Capture the cell that displays the provided text and extract its (x, y) central coordinate. 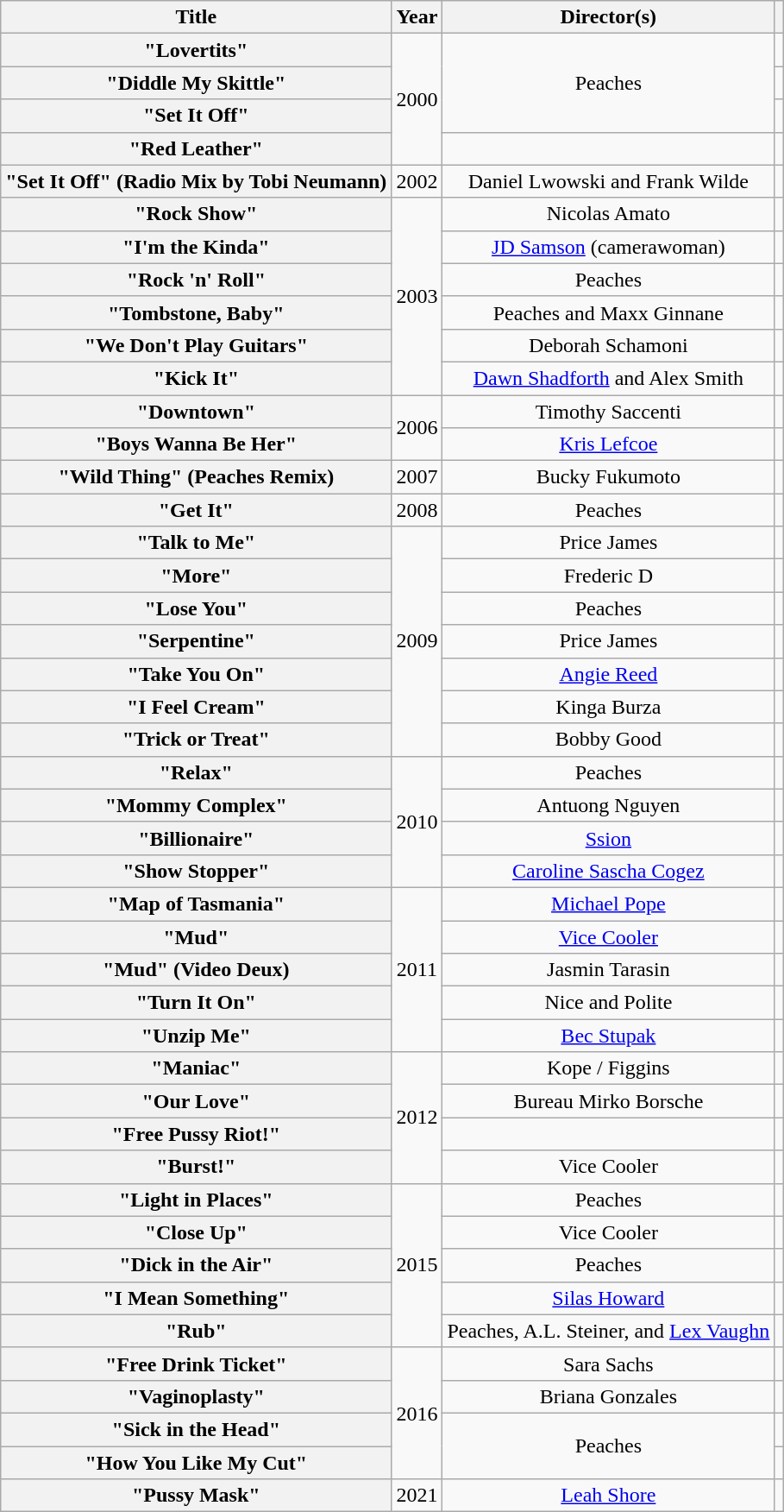
"Billionaire" (197, 838)
"Set It Off" (Radio Mix by Tobi Neumann) (197, 181)
Director(s) (609, 17)
Frederic D (609, 576)
2016 (417, 1413)
"Sick in the Head" (197, 1429)
Angie Reed (609, 674)
Briana Gonzales (609, 1396)
"Wild Thing" (Peaches Remix) (197, 477)
"Burst!" (197, 1167)
Peaches and Maxx Ginnane (609, 312)
Peaches, A.L. Steiner, and Lex Vaughn (609, 1331)
Ssion (609, 838)
2012 (417, 1118)
2009 (417, 641)
Deborah Schamoni (609, 345)
2007 (417, 477)
"Mud" (197, 936)
2000 (417, 99)
"Map of Tasmania" (197, 904)
"Get It" (197, 510)
Dawn Shadforth and Alex Smith (609, 378)
2010 (417, 822)
Sara Sachs (609, 1364)
"Set It Off" (197, 116)
"Show Stopper" (197, 871)
"I Feel Cream" (197, 707)
"Rub" (197, 1331)
Kope / Figgins (609, 1068)
"Talk to Me" (197, 543)
"Dick in the Air" (197, 1265)
"Light in Places" (197, 1200)
"Tombstone, Baby" (197, 312)
"Diddle My Skittle" (197, 83)
"Close Up" (197, 1232)
2011 (417, 969)
"Rock 'n' Roll" (197, 280)
2003 (417, 296)
"Mommy Complex" (197, 805)
"We Don't Play Guitars" (197, 345)
"Rock Show" (197, 214)
Caroline Sascha Cogez (609, 871)
"Mud" (Video Deux) (197, 970)
"Relax" (197, 772)
Nicolas Amato (609, 214)
Bureau Mirko Borsche (609, 1101)
"Free Pussy Riot!" (197, 1134)
"Lovertits" (197, 50)
2006 (417, 428)
Jasmin Tarasin (609, 970)
"More" (197, 576)
"Maniac" (197, 1068)
2002 (417, 181)
2015 (417, 1265)
"Take You On" (197, 674)
Year (417, 17)
"Kick It" (197, 378)
Daniel Lwowski and Frank Wilde (609, 181)
Silas Howard (609, 1298)
"Our Love" (197, 1101)
Bec Stupak (609, 1036)
"Boys Wanna Be Her" (197, 444)
Michael Pope (609, 904)
Kinga Burza (609, 707)
2021 (417, 1496)
"Pussy Mask" (197, 1496)
"Turn It On" (197, 1003)
"Vaginoplasty" (197, 1396)
Kris Lefcoe (609, 444)
Bobby Good (609, 740)
Title (197, 17)
"Unzip Me" (197, 1036)
"Lose You" (197, 608)
"Red Leather" (197, 148)
"Serpentine" (197, 641)
Antuong Nguyen (609, 805)
"Downtown" (197, 412)
JD Samson (camerawoman) (609, 247)
"Trick or Treat" (197, 740)
"Free Drink Ticket" (197, 1364)
"I Mean Something" (197, 1298)
"I'm the Kinda" (197, 247)
"How You Like My Cut" (197, 1463)
Bucky Fukumoto (609, 477)
Leah Shore (609, 1496)
Nice and Polite (609, 1003)
2008 (417, 510)
Timothy Saccenti (609, 412)
